For the text-containing cell, return its midpoint in (x, y) coordinate format. 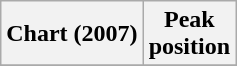
Chart (2007) (72, 34)
Peakposition (189, 34)
